Return [x, y] of the center of cell containing provided text 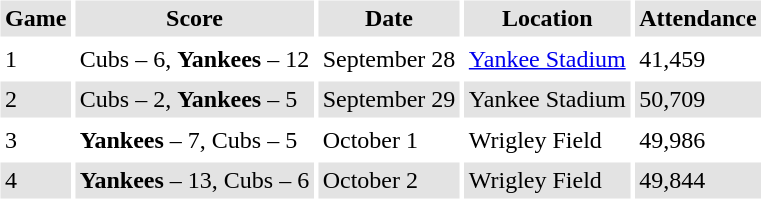
1 [35, 59]
Date [389, 18]
Cubs – 6, Yankees – 12 [194, 59]
49,844 [698, 180]
Yankees – 7, Cubs – 5 [194, 140]
Yankees – 13, Cubs – 6 [194, 180]
Location [547, 18]
49,986 [698, 140]
October 2 [389, 180]
Attendance [698, 18]
3 [35, 140]
4 [35, 180]
41,459 [698, 59]
Cubs – 2, Yankees – 5 [194, 100]
2 [35, 100]
September 28 [389, 59]
50,709 [698, 100]
October 1 [389, 140]
Game [35, 18]
September 29 [389, 100]
Score [194, 18]
